Determine the [x, y] coordinate at the center of the cell enclosing the given text.  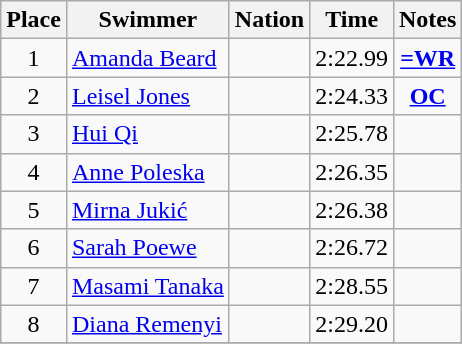
2:28.55 [352, 286]
Swimmer [148, 20]
3 [34, 134]
2:24.33 [352, 96]
Place [34, 20]
Notes [427, 20]
2:25.78 [352, 134]
2:26.35 [352, 172]
8 [34, 324]
7 [34, 286]
4 [34, 172]
Leisel Jones [148, 96]
1 [34, 58]
Mirna Jukić [148, 210]
5 [34, 210]
Anne Poleska [148, 172]
Time [352, 20]
Hui Qi [148, 134]
Diana Remenyi [148, 324]
Masami Tanaka [148, 286]
Amanda Beard [148, 58]
2:26.72 [352, 248]
2:26.38 [352, 210]
Nation [269, 20]
6 [34, 248]
Sarah Poewe [148, 248]
2 [34, 96]
OC [427, 96]
2:22.99 [352, 58]
=WR [427, 58]
2:29.20 [352, 324]
